Find where the given text appears and provide that cell's center as (x, y) coordinate. 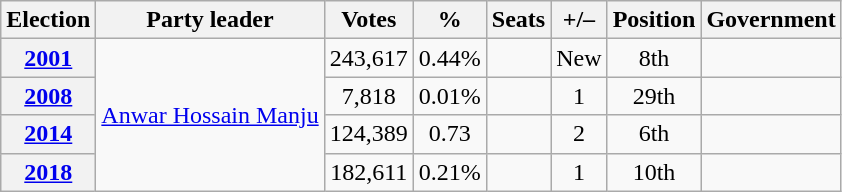
0.01% (450, 96)
2008 (48, 96)
243,617 (368, 58)
0.21% (450, 172)
Votes (368, 20)
2 (579, 134)
7,818 (368, 96)
2014 (48, 134)
8th (654, 58)
10th (654, 172)
124,389 (368, 134)
% (450, 20)
6th (654, 134)
Party leader (210, 20)
29th (654, 96)
Election (48, 20)
0.44% (450, 58)
2001 (48, 58)
New (579, 58)
2018 (48, 172)
+/– (579, 20)
Position (654, 20)
182,611 (368, 172)
Anwar Hossain Manju (210, 115)
Seats (518, 20)
0.73 (450, 134)
Government (771, 20)
